Pinpoint the cell where the given text exists, returning its (X, Y) midpoint coordinate. 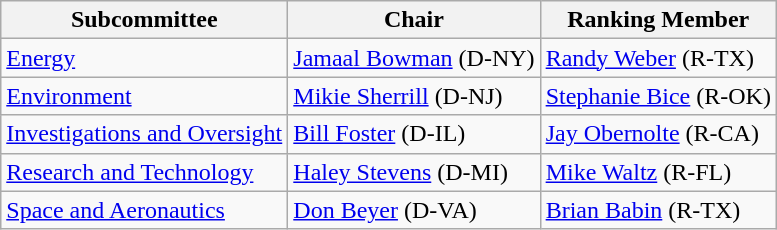
Energy (144, 58)
Ranking Member (658, 20)
Subcommittee (144, 20)
Mikie Sherrill (D-NJ) (414, 96)
Jay Obernolte (R-CA) (658, 134)
Chair (414, 20)
Randy Weber (R-TX) (658, 58)
Haley Stevens (D-MI) (414, 172)
Bill Foster (D-IL) (414, 134)
Space and Aeronautics (144, 210)
Environment (144, 96)
Research and Technology (144, 172)
Investigations and Oversight (144, 134)
Brian Babin (R-TX) (658, 210)
Mike Waltz (R-FL) (658, 172)
Don Beyer (D-VA) (414, 210)
Stephanie Bice (R-OK) (658, 96)
Jamaal Bowman (D-NY) (414, 58)
